Return (X, Y) of the center of cell containing provided text 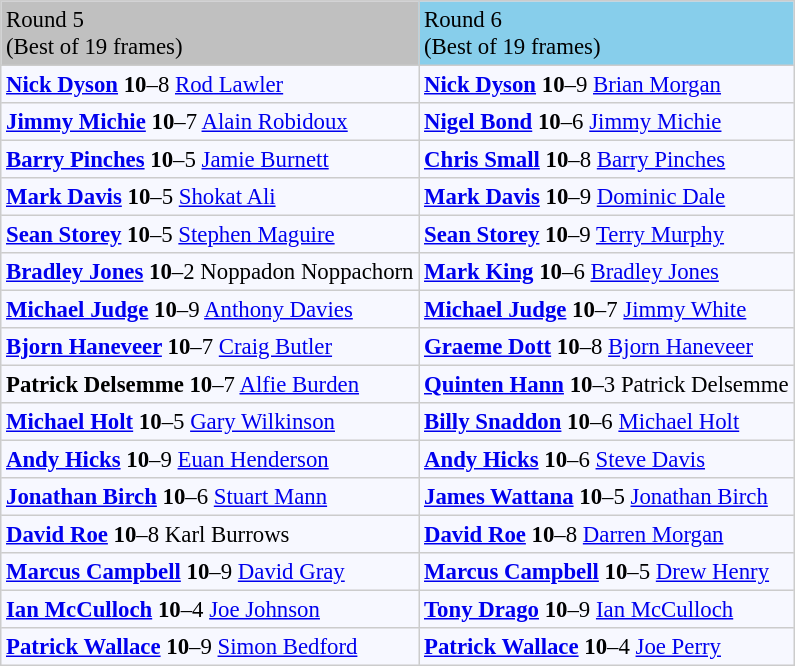
Patrick Wallace 10–4 Joe Perry (606, 647)
Michael Judge 10–7 Jimmy White (606, 309)
Michael Holt 10–5 Gary Wilkinson (210, 422)
James Wattana 10–5 Jonathan Birch (606, 497)
Nick Dyson 10–9 Brian Morgan (606, 84)
Patrick Delsemme 10–7 Alfie Burden (210, 384)
Marcus Campbell 10–9 David Gray (210, 572)
Billy Snaddon 10–6 Michael Holt (606, 422)
Tony Drago 10–9 Ian McCulloch (606, 609)
Jimmy Michie 10–7 Alain Robidoux (210, 122)
Nick Dyson 10–8 Rod Lawler (210, 84)
Round 5(Best of 19 frames) (210, 33)
Marcus Campbell 10–5 Drew Henry (606, 572)
Bjorn Haneveer 10–7 Craig Butler (210, 347)
Andy Hicks 10–9 Euan Henderson (210, 459)
Mark King 10–6 Bradley Jones (606, 272)
Ian McCulloch 10–4 Joe Johnson (210, 609)
Nigel Bond 10–6 Jimmy Michie (606, 122)
Chris Small 10–8 Barry Pinches (606, 159)
Sean Storey 10–5 Stephen Maguire (210, 234)
Graeme Dott 10–8 Bjorn Haneveer (606, 347)
Patrick Wallace 10–9 Simon Bedford (210, 647)
David Roe 10–8 Darren Morgan (606, 534)
Mark Davis 10–9 Dominic Dale (606, 197)
Michael Judge 10–9 Anthony Davies (210, 309)
Andy Hicks 10–6 Steve Davis (606, 459)
David Roe 10–8 Karl Burrows (210, 534)
Bradley Jones 10–2 Noppadon Noppachorn (210, 272)
Jonathan Birch 10–6 Stuart Mann (210, 497)
Quinten Hann 10–3 Patrick Delsemme (606, 384)
Mark Davis 10–5 Shokat Ali (210, 197)
Barry Pinches 10–5 Jamie Burnett (210, 159)
Sean Storey 10–9 Terry Murphy (606, 234)
Round 6(Best of 19 frames) (606, 33)
